Capture the cell that displays the provided text and extract its (x, y) central coordinate. 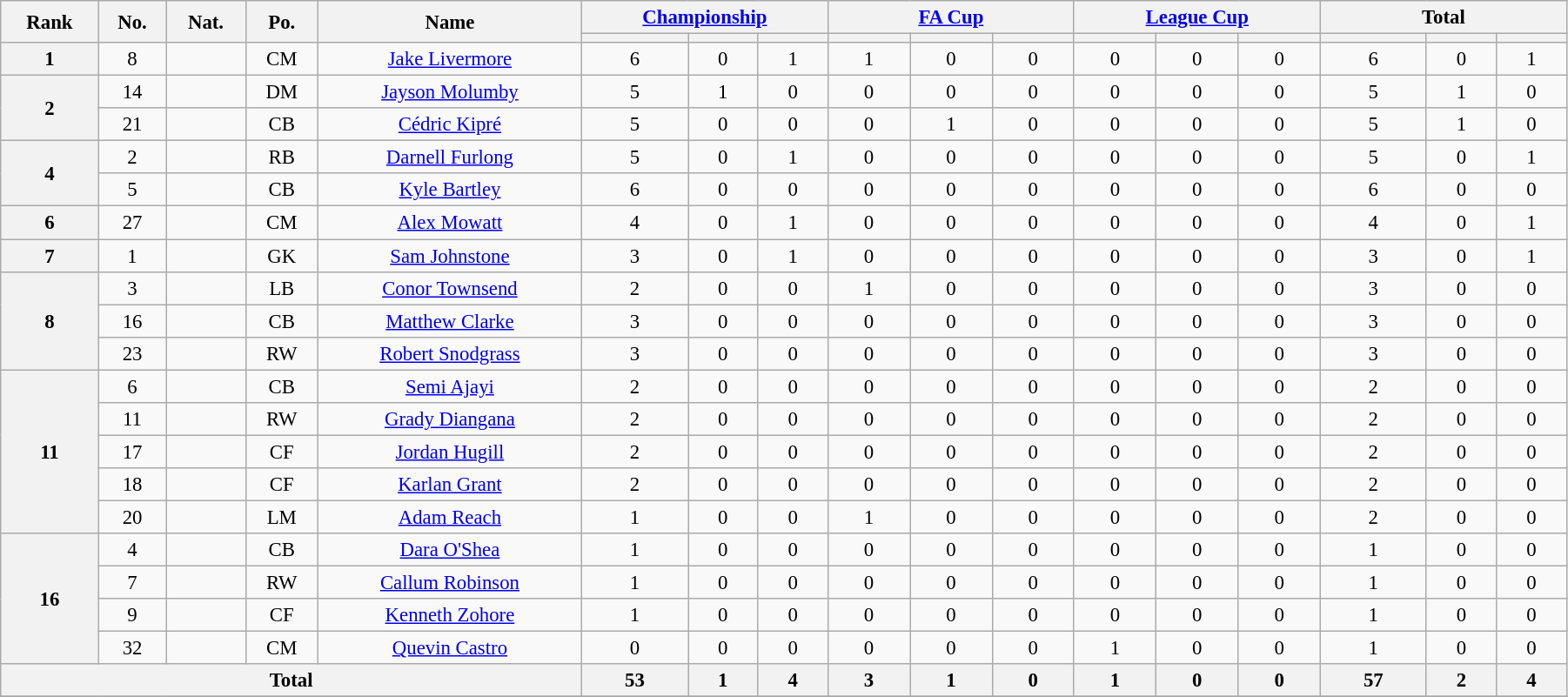
Grady Diangana (449, 419)
League Cup (1197, 17)
53 (634, 680)
Conor Townsend (449, 288)
GK (282, 256)
Championship (705, 17)
Kenneth Zohore (449, 615)
Robert Snodgrass (449, 353)
LM (282, 517)
Darnell Furlong (449, 157)
Dara O'Shea (449, 550)
LB (282, 288)
Kyle Bartley (449, 191)
17 (132, 452)
Po. (282, 22)
Callum Robinson (449, 583)
Name (449, 22)
Jayson Molumby (449, 92)
Jordan Hugill (449, 452)
Karlan Grant (449, 485)
Quevin Castro (449, 648)
23 (132, 353)
Semi Ajayi (449, 386)
FA Cup (950, 17)
Cédric Kipré (449, 124)
32 (132, 648)
Alex Mowatt (449, 223)
DM (282, 92)
Adam Reach (449, 517)
Jake Livermore (449, 59)
Matthew Clarke (449, 321)
9 (132, 615)
RB (282, 157)
57 (1373, 680)
21 (132, 124)
No. (132, 22)
18 (132, 485)
14 (132, 92)
Sam Johnstone (449, 256)
20 (132, 517)
Nat. (205, 22)
27 (132, 223)
Rank (50, 22)
